From the cell containing the given text, extract its center point as (x, y) coordinate. 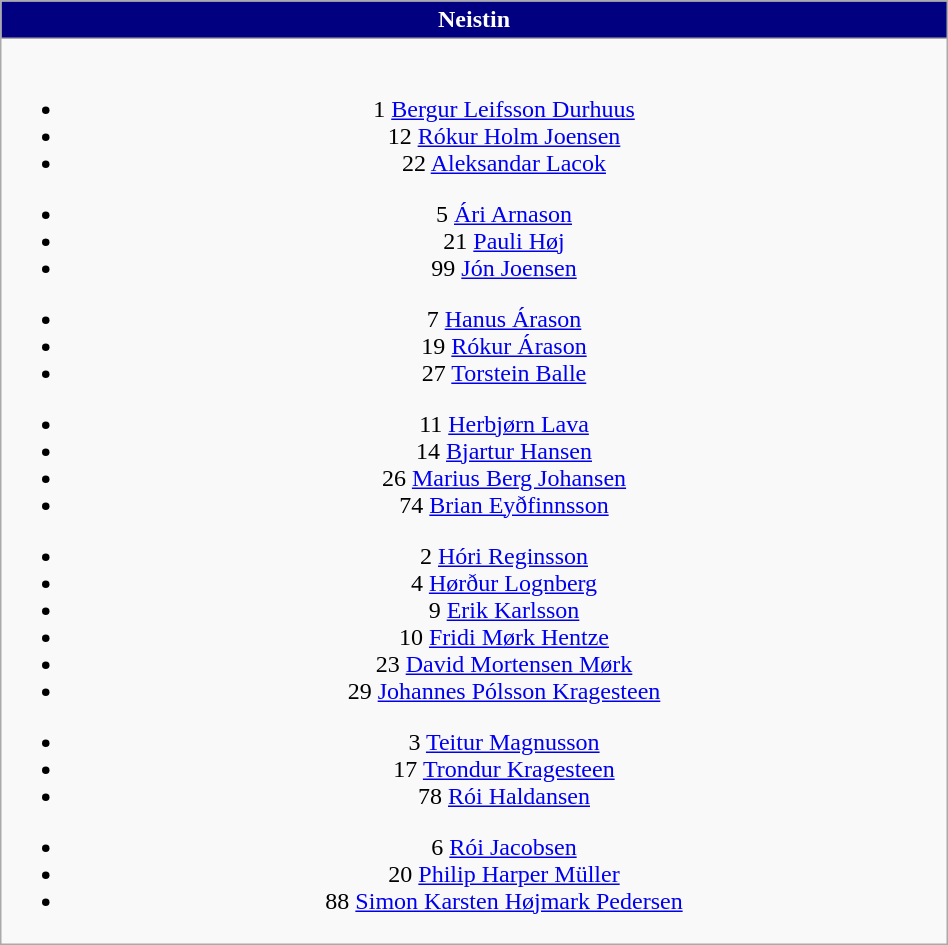
Neistin (474, 20)
